Locate the cell with the specified text and output its [X, Y] center coordinate. 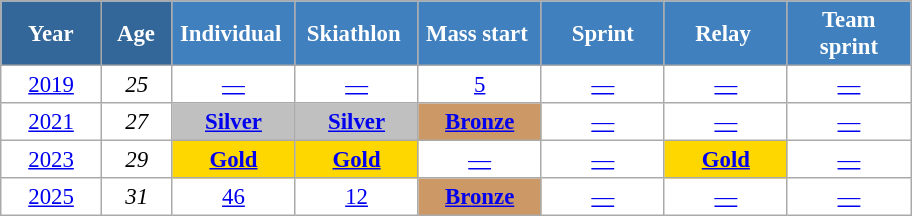
25 [136, 85]
Mass start [480, 34]
Relay [726, 34]
46 [234, 197]
12 [356, 197]
Age [136, 34]
Year [52, 34]
2019 [52, 85]
Team sprint [848, 34]
Individual [234, 34]
27 [136, 122]
2021 [52, 122]
5 [480, 85]
29 [136, 160]
2023 [52, 160]
31 [136, 197]
Skiathlon [356, 34]
2025 [52, 197]
Sprint [602, 34]
